Return [X, Y] of the center of cell containing provided text 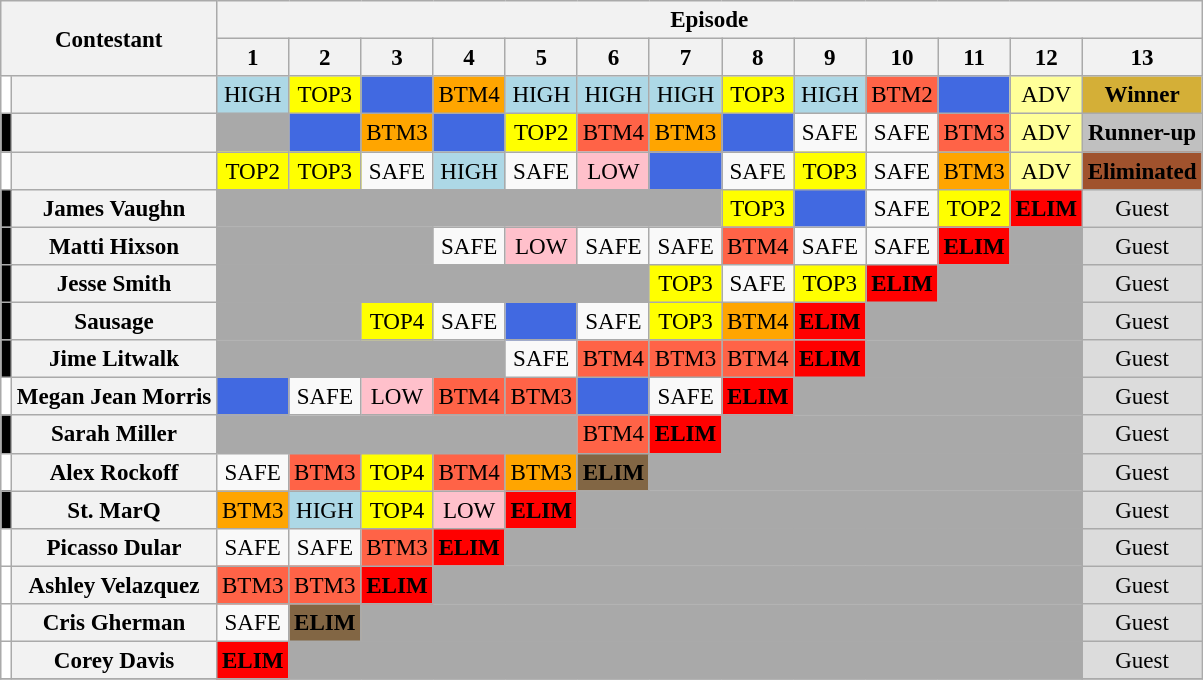
13 [1142, 58]
9 [830, 58]
BTM2 [902, 95]
St. MarQ [114, 510]
11 [974, 58]
Picasso Dular [114, 548]
Winner [1142, 95]
Jime Litwalk [114, 359]
Jesse Smith [114, 284]
Runner-up [1142, 133]
12 [1046, 58]
Corey Davis [114, 661]
8 [758, 58]
Matti Hixson [114, 246]
4 [469, 58]
Sausage [114, 322]
3 [397, 58]
Ashley Velazquez [114, 585]
James Vaughn [114, 209]
Cris Gherman [114, 623]
Sarah Miller [114, 435]
6 [613, 58]
10 [902, 58]
7 [685, 58]
Alex Rockoff [114, 472]
1 [253, 58]
Megan Jean Morris [114, 397]
Contestant [109, 38]
Eliminated [1142, 171]
5 [541, 58]
2 [325, 58]
Episode [710, 20]
